Provide the (x, y) coordinate of the cell's center where the given text is located.  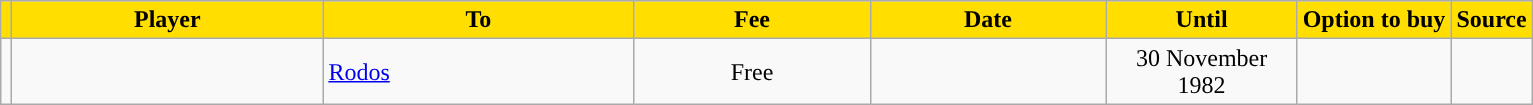
Free (752, 72)
Option to buy (1374, 20)
Player (168, 20)
Source (1492, 20)
To (478, 20)
Fee (752, 20)
30 November 1982 (1202, 72)
Until (1202, 20)
Date (988, 20)
Rodos (478, 72)
